Scan for the cell matching the given text and deliver its [X, Y] coordinate at center. 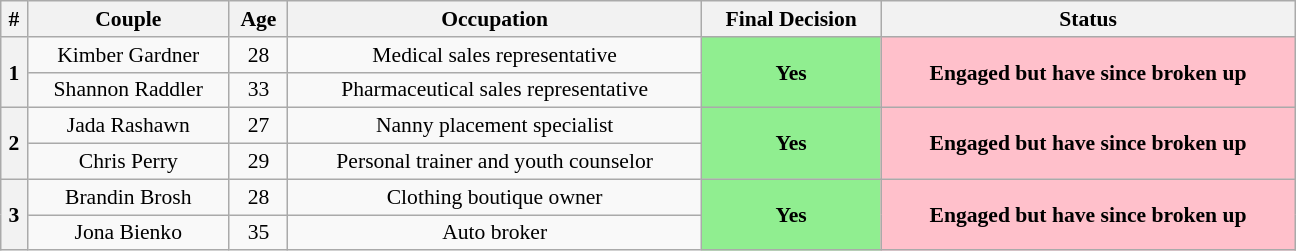
Chris Perry [128, 162]
Jada Rashawn [128, 126]
Shannon Raddler [128, 90]
27 [258, 126]
Nanny placement specialist [495, 126]
Final Decision [792, 19]
1 [14, 72]
Jona Bienko [128, 233]
Pharmaceutical sales representative [495, 90]
Age [258, 19]
Clothing boutique owner [495, 197]
Kimber Gardner [128, 55]
Auto broker [495, 233]
Personal trainer and youth counselor [495, 162]
Occupation [495, 19]
3 [14, 214]
35 [258, 233]
29 [258, 162]
Medical sales representative [495, 55]
# [14, 19]
Brandin Brosh [128, 197]
33 [258, 90]
Couple [128, 19]
Status [1088, 19]
2 [14, 144]
